Extract the (x, y) coordinate from the center of the cell holding the provided text.  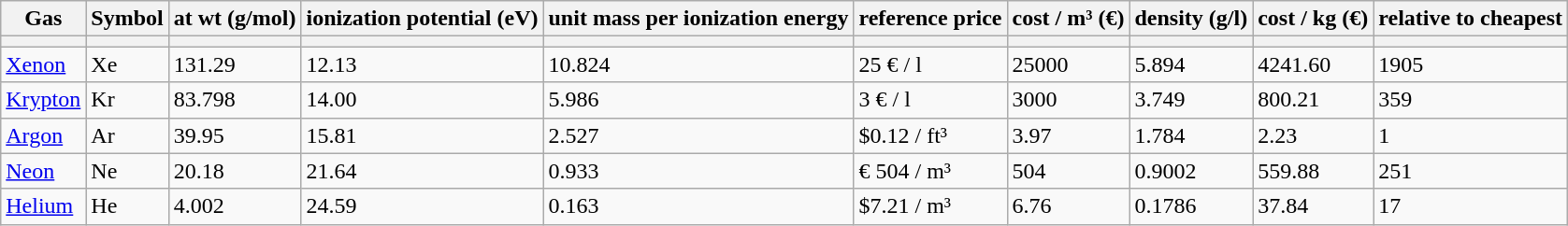
$7.21 / m³ (930, 206)
0.163 (698, 206)
15.81 (423, 135)
unit mass per ionization energy (698, 19)
83.798 (235, 100)
cost / kg (€) (1313, 19)
1.784 (1191, 135)
$0.12 / ft³ (930, 135)
Ar (127, 135)
4241.60 (1313, 64)
Neon (43, 171)
21.64 (423, 171)
5.986 (698, 100)
cost / m³ (€) (1068, 19)
3 € / l (930, 100)
Krypton (43, 100)
Kr (127, 100)
Gas (43, 19)
reference price (930, 19)
2.527 (698, 135)
5.894 (1191, 64)
at wt (g/mol) (235, 19)
Helium (43, 206)
504 (1068, 171)
39.95 (235, 135)
0.1786 (1191, 206)
Argon (43, 135)
density (g/l) (1191, 19)
17 (1471, 206)
1905 (1471, 64)
Xe (127, 64)
relative to cheapest (1471, 19)
37.84 (1313, 206)
0.9002 (1191, 171)
359 (1471, 100)
251 (1471, 171)
3.749 (1191, 100)
25 € / l (930, 64)
20.18 (235, 171)
He (127, 206)
800.21 (1313, 100)
6.76 (1068, 206)
559.88 (1313, 171)
3.97 (1068, 135)
14.00 (423, 100)
2.23 (1313, 135)
25000 (1068, 64)
0.933 (698, 171)
3000 (1068, 100)
12.13 (423, 64)
Ne (127, 171)
Xenon (43, 64)
24.59 (423, 206)
1 (1471, 135)
4.002 (235, 206)
10.824 (698, 64)
131.29 (235, 64)
€ 504 / m³ (930, 171)
Symbol (127, 19)
ionization potential (eV) (423, 19)
